Provide the [X, Y] coordinate of the cell's center where the given text is located.  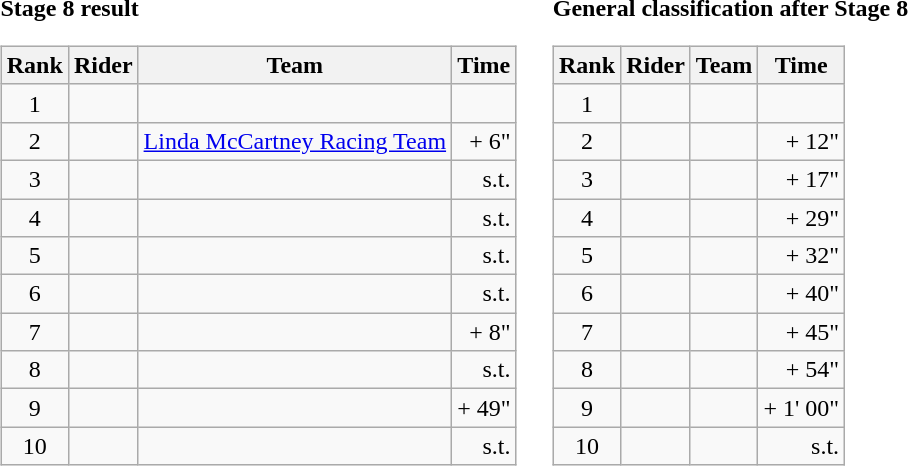
Linda McCartney Racing Team [295, 141]
+ 49" [484, 408]
+ 40" [802, 294]
+ 1' 00" [802, 408]
+ 17" [802, 179]
+ 12" [802, 141]
+ 6" [484, 141]
+ 32" [802, 256]
+ 8" [484, 332]
+ 54" [802, 370]
+ 29" [802, 217]
+ 45" [802, 332]
